Pinpoint the cell where the given text exists, returning its [X, Y] midpoint coordinate. 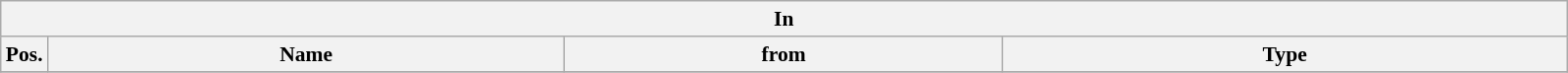
In [784, 19]
Name [306, 54]
Pos. [25, 54]
Type [1285, 54]
from [784, 54]
